From the cell containing the given text, extract its center point as (X, Y) coordinate. 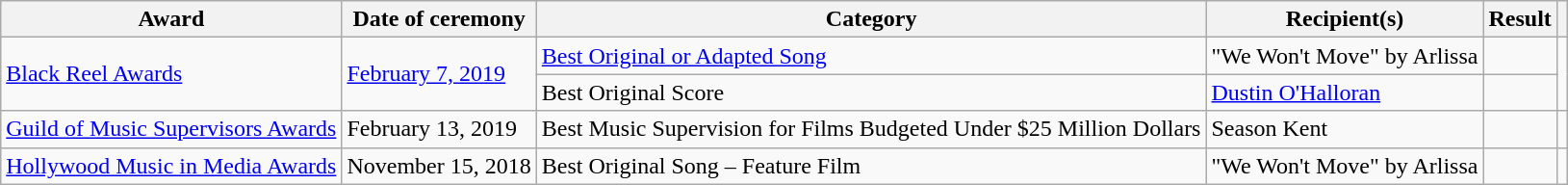
Hollywood Music in Media Awards (171, 166)
Award (171, 19)
Best Music Supervision for Films Budgeted Under $25 Million Dollars (871, 129)
Best Original Score (871, 92)
Guild of Music Supervisors Awards (171, 129)
Result (1520, 19)
Recipient(s) (1345, 19)
Date of ceremony (439, 19)
Category (871, 19)
Best Original Song – Feature Film (871, 166)
Black Reel Awards (171, 74)
Dustin O'Halloran (1345, 92)
February 7, 2019 (439, 74)
Best Original or Adapted Song (871, 56)
November 15, 2018 (439, 166)
Season Kent (1345, 129)
February 13, 2019 (439, 129)
